Return [X, Y] of the center of cell containing provided text 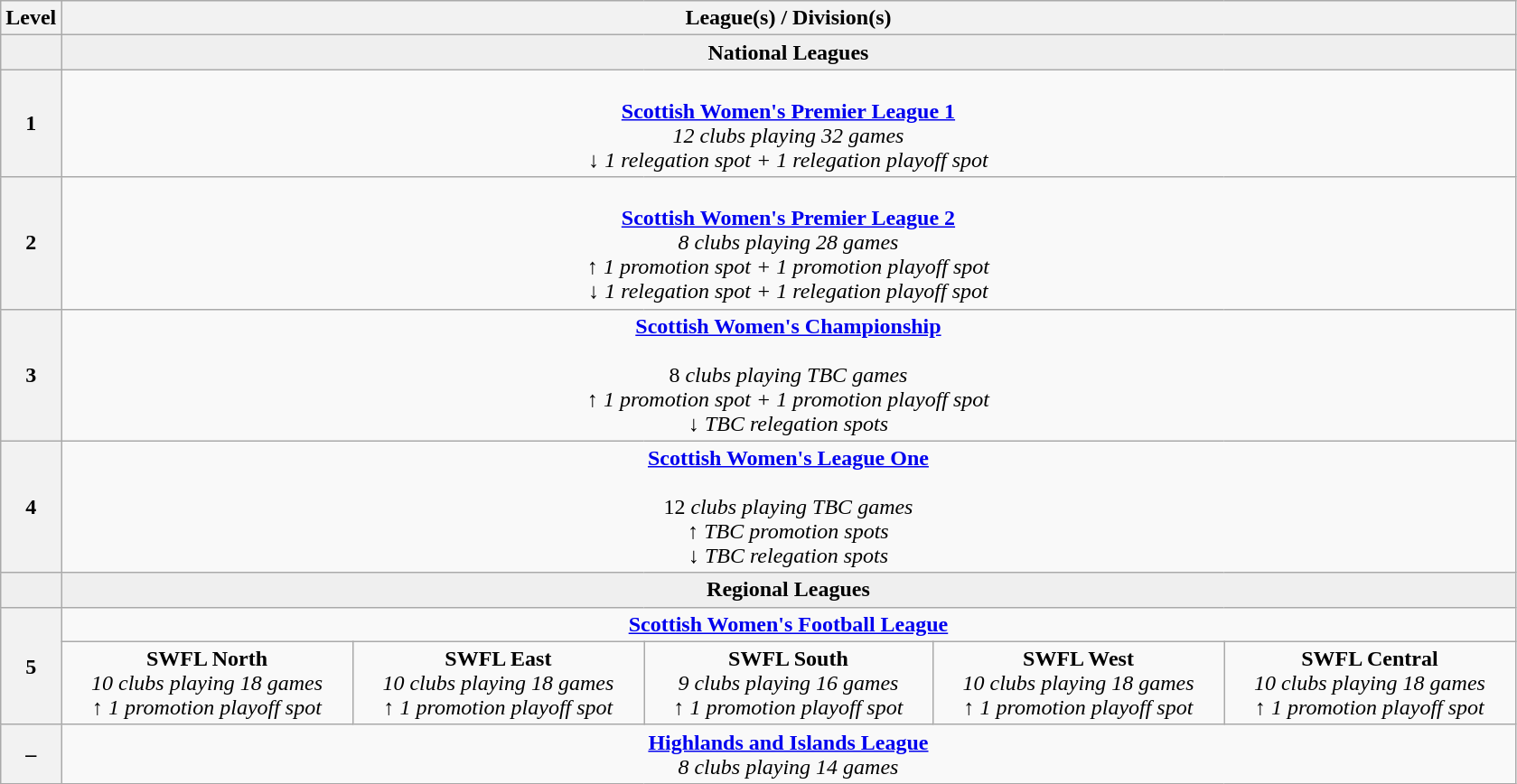
Scottish Women's Football League [788, 624]
National Leagues [788, 52]
Regional Leagues [788, 590]
4 [31, 507]
SWFL West10 clubs playing 18 games ↑ 1 promotion playoff spot [1078, 683]
SWFL North10 clubs playing 18 games ↑ 1 promotion playoff spot [207, 683]
Scottish Women's Premier League 1 12 clubs playing 32 games ↓ 1 relegation spot + 1 relegation playoff spot [788, 123]
5 [31, 666]
1 [31, 123]
Highlands and Islands League8 clubs playing 14 games [788, 753]
3 [31, 375]
SWFL East10 clubs playing 18 games ↑ 1 promotion playoff spot [498, 683]
Scottish Women's League One12 clubs playing TBC games ↑ TBC promotion spots ↓ TBC relegation spots [788, 507]
Level [31, 18]
Scottish Women's Championship8 clubs playing TBC games ↑ 1 promotion spot + 1 promotion playoff spot ↓ TBC relegation spots [788, 375]
2 [31, 243]
– [31, 753]
SWFL Central10 clubs playing 18 games ↑ 1 promotion playoff spot [1370, 683]
SWFL South9 clubs playing 16 games ↑ 1 promotion playoff spot [789, 683]
League(s) / Division(s) [788, 18]
